Return the (X, Y) coordinate for the center point of the cell that contains the specified text.  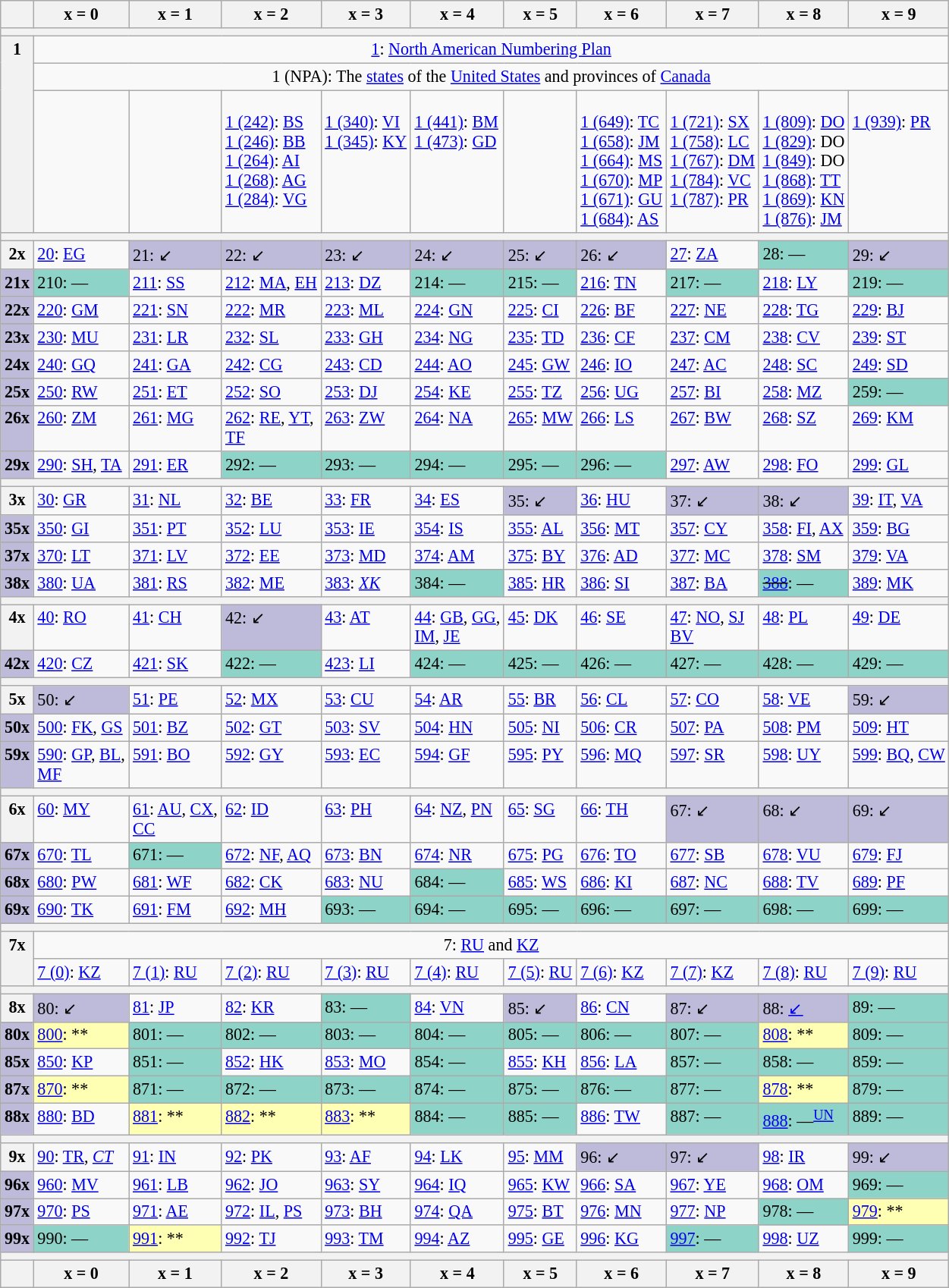
91: IN (175, 1156)
43: AT (366, 627)
220: GM (81, 309)
218: LY (803, 283)
7 (2): RU (272, 972)
98: IR (803, 1156)
216: TN (621, 283)
293: — (366, 465)
35x (17, 528)
40: RO (81, 627)
290: SH, TA (81, 465)
95: MM (540, 1156)
96x (17, 1184)
3x (17, 501)
970: PS (81, 1211)
693: — (366, 909)
267: BW (712, 428)
358: FI, AX (803, 528)
997: — (712, 1239)
254: KE (457, 391)
1 (441): BM 1 (473): GD (457, 161)
294: — (457, 465)
599: BQ, CW (899, 765)
993: TM (366, 1239)
50: ↙ (81, 699)
295: — (540, 465)
80x (17, 1035)
85: ↙ (540, 1007)
7x (17, 958)
87: ↙ (712, 1007)
359: BG (899, 528)
21: ↙ (175, 255)
68x (17, 883)
963: SY (366, 1184)
44: GB, GG, IM, JE (457, 627)
506: CR (621, 727)
887: — (712, 1119)
65: SG (540, 818)
961: LB (175, 1184)
67x (17, 856)
808: ** (803, 1035)
372: EE (272, 555)
389: MK (899, 583)
266: LS (621, 428)
7 (5): RU (540, 972)
89: — (899, 1007)
234: NG (457, 337)
1: North American Numbering Plan (492, 49)
231: LR (175, 337)
296: — (621, 465)
593: EC (366, 765)
217: — (712, 283)
247: AC (712, 364)
262: RE, YT,TF (272, 428)
1 (242): BS 1 (246): BB 1 (264): AI 1 (268): AG 1 (284): VG (272, 161)
966: SA (621, 1184)
422: — (272, 664)
23: ↙ (366, 255)
59: ↙ (899, 699)
698: — (803, 909)
264: NA (457, 428)
223: ML (366, 309)
386: SI (621, 583)
674: NR (457, 856)
37: ↙ (712, 501)
871: — (175, 1089)
680: PW (81, 883)
355: AL (540, 528)
990: — (81, 1239)
670: TL (81, 856)
694: — (457, 909)
686: KI (621, 883)
420: CZ (81, 664)
695: — (540, 909)
23x (17, 337)
240: GQ (81, 364)
805: — (540, 1035)
978: — (803, 1211)
80: ↙ (81, 1007)
591: BO (175, 765)
226: BF (621, 309)
595: PY (540, 765)
886: TW (621, 1119)
995: GE (540, 1239)
880: BD (81, 1119)
82: KR (272, 1007)
62: ID (272, 818)
889: — (899, 1119)
64: NZ, PN (457, 818)
977: NP (712, 1211)
807: — (712, 1035)
387: BA (712, 583)
22: ↙ (272, 255)
597: SR (712, 765)
214: — (457, 283)
504: HN (457, 727)
6x (17, 818)
34: ES (457, 501)
69: ↙ (899, 818)
249: SD (899, 364)
57: CO (712, 699)
875: — (540, 1089)
29: ↙ (899, 255)
42: ↙ (272, 627)
233: GH (366, 337)
679: FJ (899, 856)
49: DE (899, 627)
380: UA (81, 583)
806: — (621, 1035)
56: CL (621, 699)
68: ↙ (803, 818)
32: BE (272, 501)
965: KW (540, 1184)
968: OM (803, 1184)
508: PM (803, 727)
885: — (540, 1119)
48: PL (803, 627)
7 (7): KZ (712, 972)
7 (6): KZ (621, 972)
243: CD (366, 364)
692: MH (272, 909)
690: TK (81, 909)
22x (17, 309)
375: BY (540, 555)
88x (17, 1119)
855: KH (540, 1063)
691: FM (175, 909)
590: GP, BL, MF (81, 765)
298: FO (803, 465)
509: HT (899, 727)
237: CM (712, 337)
38: ↙ (803, 501)
69x (17, 909)
212: MA, EH (272, 283)
7 (1): RU (175, 972)
25: ↙ (540, 255)
992: TJ (272, 1239)
859: — (899, 1063)
230: MU (81, 337)
97: ↙ (712, 1156)
872: — (272, 1089)
33: FR (366, 501)
381: RS (175, 583)
268: SZ (803, 428)
60: MY (81, 818)
854: — (457, 1063)
255: TZ (540, 391)
425: — (540, 664)
672: NF, AQ (272, 856)
265: MW (540, 428)
507: PA (712, 727)
973: BH (366, 1211)
878: ** (803, 1089)
211: SS (175, 283)
66: TH (621, 818)
90: TR, CT (81, 1156)
5x (17, 699)
351: PT (175, 528)
424: — (457, 664)
85x (17, 1063)
222: MR (272, 309)
876: — (621, 1089)
45: DK (540, 627)
685: WS (540, 883)
423: LI (366, 664)
426: — (621, 664)
7: RU and KZ (492, 944)
269: KM (899, 428)
883: ** (366, 1119)
967: YE (712, 1184)
969: — (899, 1184)
383: XK (366, 583)
252: SO (272, 391)
996: KG (621, 1239)
804: — (457, 1035)
991: ** (175, 1239)
688: TV (803, 883)
38x (17, 583)
505: NI (540, 727)
851: — (175, 1063)
54: AR (457, 699)
357: CY (712, 528)
99: ↙ (899, 1156)
7 (4): RU (457, 972)
697: — (712, 909)
853: MO (366, 1063)
28: — (803, 255)
428: — (803, 664)
964: IQ (457, 1184)
373: MD (366, 555)
501: BZ (175, 727)
4x (17, 627)
596: MQ (621, 765)
879: — (899, 1089)
53: CU (366, 699)
63: PH (366, 818)
47: NO, SJ BV (712, 627)
59x (17, 765)
371: LV (175, 555)
999: — (899, 1239)
24x (17, 364)
292: — (272, 465)
36: HU (621, 501)
46: SE (621, 627)
299: GL (899, 465)
219: — (899, 283)
260: ZM (81, 428)
675: PG (540, 856)
809: — (899, 1035)
1 (NPA): The states of the United States and provinces of Canada (492, 76)
877: — (712, 1089)
29x (17, 465)
251: ET (175, 391)
30: GR (81, 501)
802: — (272, 1035)
31: NL (175, 501)
92: PK (272, 1156)
376: AD (621, 555)
24: ↙ (457, 255)
384: — (457, 583)
259: — (899, 391)
41: CH (175, 627)
55: BR (540, 699)
684: — (457, 883)
25x (17, 391)
962: JO (272, 1184)
689: PF (899, 883)
994: AZ (457, 1239)
42x (17, 664)
388: — (803, 583)
673: BN (366, 856)
21x (17, 283)
385: HR (540, 583)
696: — (621, 909)
210: — (81, 283)
39: IT, VA (899, 501)
228: TG (803, 309)
227: NE (712, 309)
874: — (457, 1089)
379: VA (899, 555)
500: FK, GS (81, 727)
972: IL, PS (272, 1211)
856: LA (621, 1063)
801: — (175, 1035)
681: WF (175, 883)
87x (17, 1089)
238: CV (803, 337)
99x (17, 1239)
213: DZ (366, 283)
1 (340): VI 1 (345): KY (366, 161)
884: — (457, 1119)
27: ZA (712, 255)
88: ↙ (803, 1007)
800: ** (81, 1035)
8x (17, 1007)
26: ↙ (621, 255)
235: TD (540, 337)
246: IO (621, 364)
7 (9): RU (899, 972)
598: UY (803, 765)
1 (17, 134)
67: ↙ (712, 818)
7 (0): KZ (81, 972)
263: ZW (366, 428)
503: SV (366, 727)
427: — (712, 664)
1 (809): DO 1 (829): DO 1 (849): DO 1 (868): TT 1 (869): KN 1 (876): JM (803, 161)
429: — (899, 664)
377: MC (712, 555)
677: SB (712, 856)
248: SC (803, 364)
97x (17, 1211)
683: NU (366, 883)
297: AW (712, 465)
58: VE (803, 699)
678: VU (803, 856)
852: HK (272, 1063)
258: MZ (803, 391)
352: LU (272, 528)
699: — (899, 909)
370: LT (81, 555)
81: JP (175, 1007)
257: BI (712, 391)
94: LK (457, 1156)
86: CN (621, 1007)
236: CF (621, 337)
870: ** (81, 1089)
96: ↙ (621, 1156)
888: —UN (803, 1119)
1 (721): SX 1 (758): LC 1 (767): DM 1 (784): VC 1 (787): PR (712, 161)
873: — (366, 1089)
998: UZ (803, 1239)
291: ER (175, 465)
858: — (803, 1063)
51: PE (175, 699)
61: AU, CX, CC (175, 818)
671: — (175, 856)
356: MT (621, 528)
682: CK (272, 883)
960: MV (81, 1184)
239: ST (899, 337)
1 (939): PR (899, 161)
84: VN (457, 1007)
382: ME (272, 583)
52: MX (272, 699)
83: — (366, 1007)
687: NC (712, 883)
256: UG (621, 391)
50x (17, 727)
250: RW (81, 391)
421: SK (175, 664)
9x (17, 1156)
881: ** (175, 1119)
253: DJ (366, 391)
35: ↙ (540, 501)
378: SM (803, 555)
971: AE (175, 1211)
979: ** (899, 1211)
229: BJ (899, 309)
245: GW (540, 364)
7 (3): RU (366, 972)
976: MN (621, 1211)
974: QA (457, 1211)
261: MG (175, 428)
803: — (366, 1035)
676: TO (621, 856)
215: — (540, 283)
975: BT (540, 1211)
7 (8): RU (803, 972)
244: AO (457, 364)
225: CI (540, 309)
592: GY (272, 765)
26x (17, 428)
20: EG (81, 255)
354: IS (457, 528)
350: GI (81, 528)
882: ** (272, 1119)
1 (649): TC 1 (658): JM 1 (664): MS 1 (670): MP 1 (671): GU 1 (684): AS (621, 161)
232: SL (272, 337)
857: — (712, 1063)
594: GF (457, 765)
353: IE (366, 528)
224: GN (457, 309)
37x (17, 555)
850: KP (81, 1063)
221: SN (175, 309)
374: AM (457, 555)
2x (17, 255)
242: CG (272, 364)
93: AF (366, 1156)
502: GT (272, 727)
241: GA (175, 364)
